Output the (X, Y) coordinate of the center of the cell containing the given text.  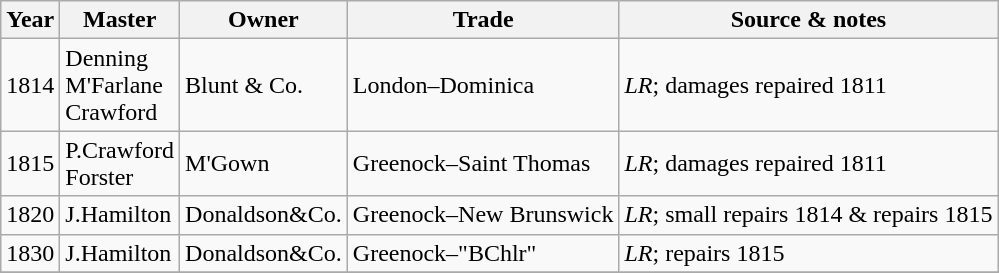
1814 (30, 85)
Greenock–Saint Thomas (483, 164)
1815 (30, 164)
LR; repairs 1815 (808, 253)
Source & notes (808, 20)
LR; small repairs 1814 & repairs 1815 (808, 215)
Owner (264, 20)
M'Gown (264, 164)
Blunt & Co. (264, 85)
P.CrawfordForster (120, 164)
DenningM'FarlaneCrawford (120, 85)
London–Dominica (483, 85)
1830 (30, 253)
1820 (30, 215)
Trade (483, 20)
Master (120, 20)
Greenock–"BChlr" (483, 253)
Greenock–New Brunswick (483, 215)
Year (30, 20)
